Provide the (x, y) coordinate of the cell's center where the given text is located.  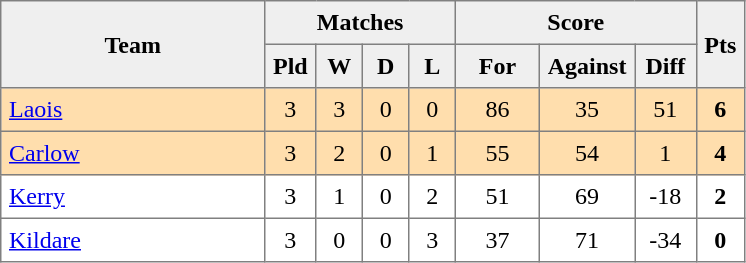
Kildare (133, 240)
For (497, 66)
35 (586, 110)
Kerry (133, 197)
Team (133, 44)
69 (586, 197)
Diff (666, 66)
L (432, 66)
4 (720, 153)
-34 (666, 240)
W (339, 66)
Against (586, 66)
55 (497, 153)
71 (586, 240)
Score (576, 23)
54 (586, 153)
Pts (720, 44)
Pld (290, 66)
6 (720, 110)
-18 (666, 197)
Laois (133, 110)
37 (497, 240)
Matches (360, 23)
D (385, 66)
Carlow (133, 153)
86 (497, 110)
